Identify which cell holds the provided text, then report its (x, y) central coordinate. 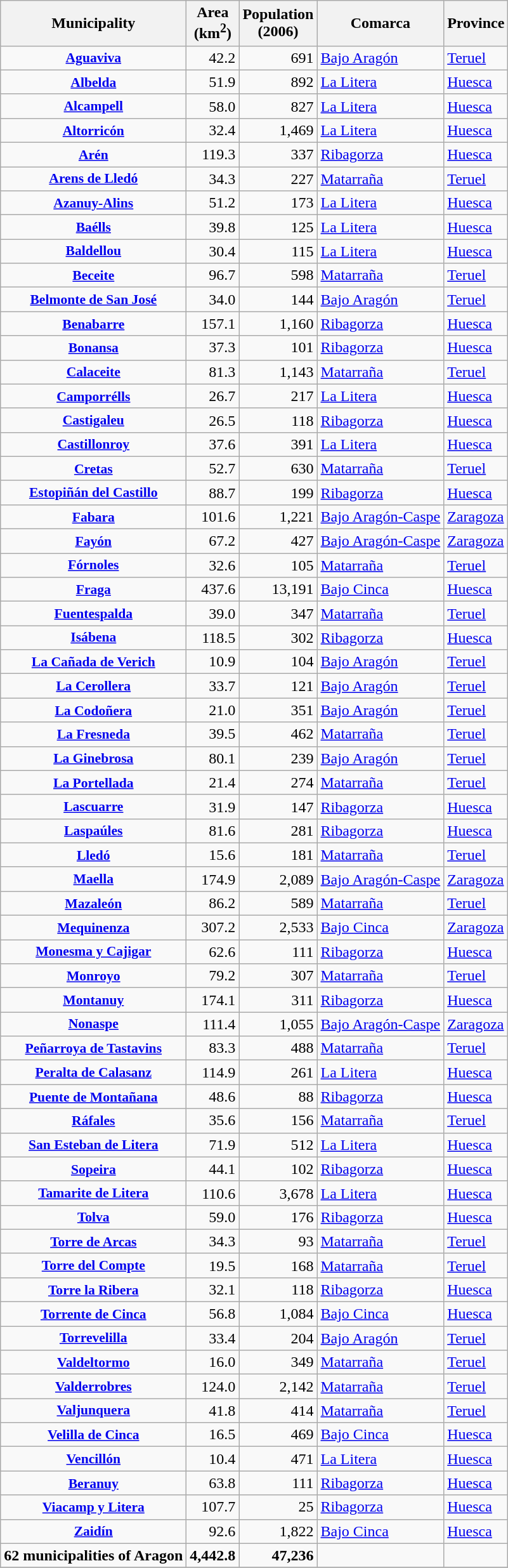
52.7 (213, 468)
427 (278, 541)
Zaidín (94, 1531)
471 (278, 1459)
2,142 (278, 1387)
204 (278, 1338)
107.7 (213, 1507)
144 (278, 300)
39.8 (213, 227)
111.4 (213, 1024)
307.2 (213, 928)
26.7 (213, 396)
827 (278, 106)
Valjunquera (94, 1411)
Province (476, 23)
96.7 (213, 275)
125 (278, 227)
2,533 (278, 928)
1,160 (278, 324)
414 (278, 1411)
16.5 (213, 1435)
156 (278, 1121)
598 (278, 275)
81.6 (213, 831)
589 (278, 903)
105 (278, 565)
Viacamp y Litera (94, 1507)
32.1 (213, 1289)
La Cañada de Verich (94, 662)
Fuentespalda (94, 614)
Area(km2) (213, 23)
39.0 (213, 614)
274 (278, 782)
56.8 (213, 1314)
Tamarite de Litera (94, 1193)
118.5 (213, 638)
391 (278, 444)
3,678 (278, 1193)
Laspaúles (94, 831)
119.3 (213, 155)
347 (278, 614)
81.3 (213, 372)
88.7 (213, 492)
Alcampell (94, 106)
488 (278, 1048)
San Esteban de Litera (94, 1145)
48.6 (213, 1097)
115 (278, 251)
La Fresneda (94, 734)
16.0 (213, 1362)
Torrente de Cinca (94, 1314)
88 (278, 1097)
Peñarroya de Tastavins (94, 1048)
Ráfales (94, 1121)
93 (278, 1241)
34.0 (213, 300)
Monroyo (94, 976)
630 (278, 468)
227 (278, 179)
35.6 (213, 1121)
147 (278, 807)
469 (278, 1435)
199 (278, 492)
La Codoñera (94, 710)
37.3 (213, 348)
Mazaleón (94, 903)
110.6 (213, 1193)
121 (278, 686)
Mequinenza (94, 928)
462 (278, 734)
281 (278, 831)
Beceite (94, 275)
25 (278, 1507)
33.7 (213, 686)
104 (278, 662)
79.2 (213, 976)
Comarca (381, 23)
512 (278, 1145)
21.0 (213, 710)
33.4 (213, 1338)
26.5 (213, 420)
1,221 (278, 517)
80.1 (213, 758)
176 (278, 1217)
La Cerollera (94, 686)
Population(2006) (278, 23)
83.3 (213, 1048)
30.4 (213, 251)
102 (278, 1169)
Calaceite (94, 372)
Velilla de Cinca (94, 1435)
42.2 (213, 58)
Torre de Arcas (94, 1241)
2,089 (278, 879)
63.8 (213, 1483)
10.4 (213, 1459)
Monesma y Cajigar (94, 952)
10.9 (213, 662)
62 municipalities of Aragon (94, 1555)
58.0 (213, 106)
101.6 (213, 517)
Arén (94, 155)
337 (278, 155)
Fayón (94, 541)
Benabarre (94, 324)
Fórnoles (94, 565)
Valderrobres (94, 1387)
Torrevelilla (94, 1338)
Fraga (94, 590)
Castillonroy (94, 444)
Camporrélls (94, 396)
Puente de Montañana (94, 1097)
892 (278, 82)
51.9 (213, 82)
Torre del Compte (94, 1265)
Torre la Ribera (94, 1289)
437.6 (213, 590)
Cretas (94, 468)
La Ginebrosa (94, 758)
67.2 (213, 541)
302 (278, 638)
Fabara (94, 517)
Lledó (94, 855)
31.9 (213, 807)
51.2 (213, 203)
Nonaspe (94, 1024)
124.0 (213, 1387)
Belmonte de San José (94, 300)
Municipality (94, 23)
351 (278, 710)
157.1 (213, 324)
101 (278, 348)
Tolva (94, 1217)
Aguaviva (94, 58)
19.5 (213, 1265)
173 (278, 203)
307 (278, 976)
Valdeltormo (94, 1362)
32.6 (213, 565)
174.9 (213, 879)
Beranuy (94, 1483)
Montanuy (94, 1000)
Castigaleu (94, 420)
13,191 (278, 590)
Altorricón (94, 130)
181 (278, 855)
Baldellou (94, 251)
Lascuarre (94, 807)
Peralta de Calasanz (94, 1072)
32.4 (213, 130)
59.0 (213, 1217)
Vencillón (94, 1459)
1,143 (278, 372)
47,236 (278, 1555)
114.9 (213, 1072)
1,084 (278, 1314)
La Portellada (94, 782)
239 (278, 758)
44.1 (213, 1169)
1,822 (278, 1531)
21.4 (213, 782)
Sopeira (94, 1169)
86.2 (213, 903)
41.8 (213, 1411)
Estopiñán del Castillo (94, 492)
Arens de Lledó (94, 179)
15.6 (213, 855)
Azanuy-Alins (94, 203)
1,055 (278, 1024)
349 (278, 1362)
691 (278, 58)
62.6 (213, 952)
217 (278, 396)
174.1 (213, 1000)
Maella (94, 879)
92.6 (213, 1531)
71.9 (213, 1145)
311 (278, 1000)
37.6 (213, 444)
168 (278, 1265)
4,442.8 (213, 1555)
Baélls (94, 227)
39.5 (213, 734)
Albelda (94, 82)
Bonansa (94, 348)
1,469 (278, 130)
261 (278, 1072)
Isábena (94, 638)
